Extract the [x, y] coordinate from the center of the cell holding the provided text.  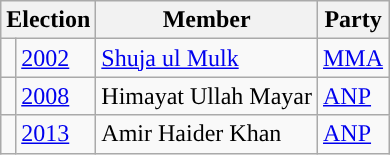
2013 [56, 134]
Himayat Ullah Mayar [207, 96]
MMA [352, 58]
Party [352, 20]
2002 [56, 58]
Shuja ul Mulk [207, 58]
Election [48, 20]
2008 [56, 96]
Amir Haider Khan [207, 134]
Member [207, 20]
